Return the [X, Y] coordinate for the center point of the cell that contains the specified text.  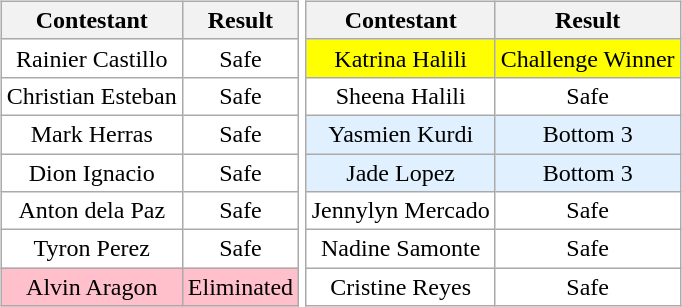
Anton dela Paz [92, 211]
Jennylyn Mercado [400, 211]
Rainier Castillo [92, 58]
Katrina Halili [400, 58]
Yasmien Kurdi [400, 134]
Mark Herras [92, 134]
Alvin Aragon [92, 287]
Sheena Halili [400, 96]
Challenge Winner [588, 58]
Jade Lopez [400, 173]
Christian Esteban [92, 96]
Eliminated [240, 287]
Tyron Perez [92, 249]
Nadine Samonte [400, 249]
Dion Ignacio [92, 173]
Cristine Reyes [400, 287]
